Scan for the cell matching the given text and deliver its (X, Y) coordinate at center. 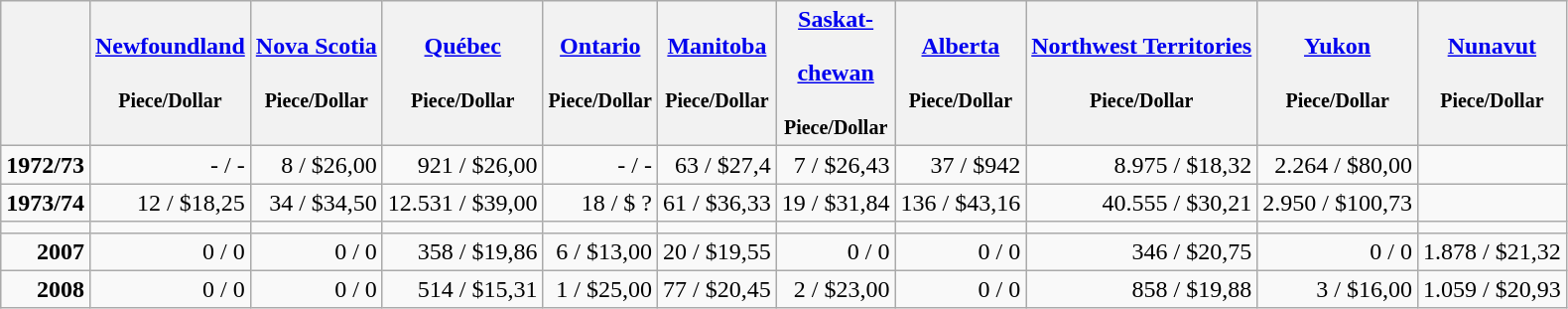
YukonPiece/Dollar (1338, 74)
2008 (46, 289)
3 / $16,00 (1338, 289)
OntarioPiece/Dollar (599, 74)
2007 (46, 251)
6 / $13,00 (599, 251)
858 / $19,88 (1141, 289)
34 / $34,50 (316, 203)
1972/73 (46, 165)
346 / $20,75 (1141, 251)
12 / $18,25 (170, 203)
7 / $26,43 (836, 165)
2.950 / $100,73 (1338, 203)
514 / $15,31 (462, 289)
12.531 / $39,00 (462, 203)
Saskat-chewanPiece/Dollar (836, 74)
1.059 / $20,93 (1492, 289)
1 / $25,00 (599, 289)
2 / $23,00 (836, 289)
19 / $31,84 (836, 203)
77 / $20,45 (718, 289)
NunavutPiece/Dollar (1492, 74)
ManitobaPiece/Dollar (718, 74)
136 / $43,16 (961, 203)
NewfoundlandPiece/Dollar (170, 74)
18 / $ ? (599, 203)
8 / $26,00 (316, 165)
AlbertaPiece/Dollar (961, 74)
37 / $942 (961, 165)
8.975 / $18,32 (1141, 165)
61 / $36,33 (718, 203)
1973/74 (46, 203)
Northwest TerritoriesPiece/Dollar (1141, 74)
20 / $19,55 (718, 251)
2.264 / $80,00 (1338, 165)
QuébecPiece/Dollar (462, 74)
Nova ScotiaPiece/Dollar (316, 74)
1.878 / $21,32 (1492, 251)
358 / $19,86 (462, 251)
63 / $27,4 (718, 165)
921 / $26,00 (462, 165)
40.555 / $30,21 (1141, 203)
